Capture the cell that displays the provided text and extract its [x, y] central coordinate. 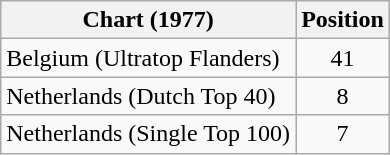
Chart (1977) [148, 20]
7 [343, 134]
41 [343, 58]
Belgium (Ultratop Flanders) [148, 58]
Netherlands (Single Top 100) [148, 134]
Netherlands (Dutch Top 40) [148, 96]
8 [343, 96]
Position [343, 20]
